Determine the (x, y) coordinate at the center of the cell enclosing the given text.  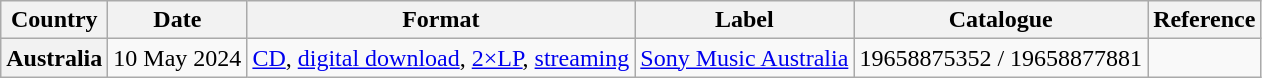
Label (744, 20)
CD, digital download, 2×LP, streaming (441, 58)
Australia (54, 58)
10 May 2024 (178, 58)
Date (178, 20)
Reference (1204, 20)
19658875352 / 19658877881 (1001, 58)
Format (441, 20)
Sony Music Australia (744, 58)
Country (54, 20)
Catalogue (1001, 20)
